Return [x, y] of the center of cell containing provided text 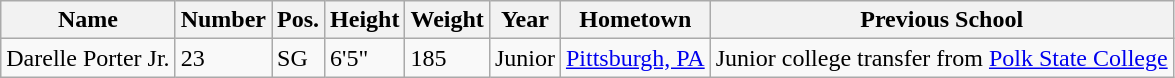
23 [223, 58]
Pittsburgh, PA [635, 58]
Darelle Porter Jr. [88, 58]
Year [524, 20]
6'5" [365, 58]
SG [298, 58]
Pos. [298, 20]
Junior college transfer from Polk State College [942, 58]
Name [88, 20]
Junior [524, 58]
Height [365, 20]
Hometown [635, 20]
Previous School [942, 20]
185 [447, 58]
Weight [447, 20]
Number [223, 20]
